Detect which cell encompasses the target text, then output its (x, y) center coordinate. 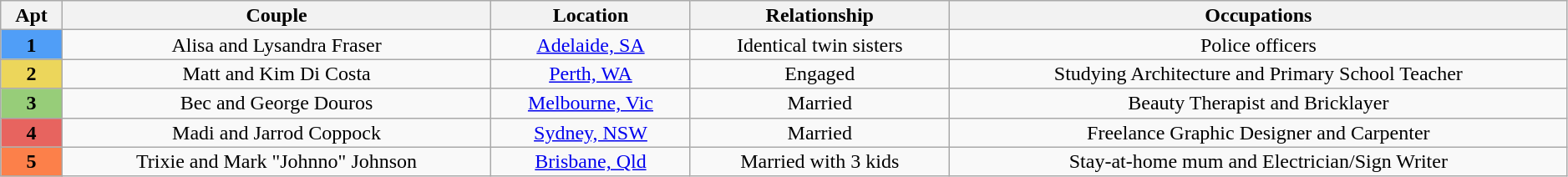
Alisa and Lysandra Fraser (276, 45)
Studying Architecture and Primary School Teacher (1258, 73)
Adelaide, SA (591, 45)
Bec and George Douros (276, 104)
Occupations (1258, 15)
Apt (32, 15)
Sydney, NSW (591, 132)
Location (591, 15)
Engaged (820, 73)
4 (32, 132)
Identical twin sisters (820, 45)
Married with 3 kids (820, 162)
Freelance Graphic Designer and Carpenter (1258, 132)
Police officers (1258, 45)
Trixie and Mark "Johnno" Johnson (276, 162)
3 (32, 104)
Perth, WA (591, 73)
5 (32, 162)
Matt and Kim Di Costa (276, 73)
Melbourne, Vic (591, 104)
Relationship (820, 15)
Beauty Therapist and Bricklayer (1258, 104)
1 (32, 45)
Stay-at-home mum and Electrician/Sign Writer (1258, 162)
Madi and Jarrod Coppock (276, 132)
Brisbane, Qld (591, 162)
2 (32, 73)
Couple (276, 15)
